Provide the (X, Y) coordinate of the cell's center where the given text is located.  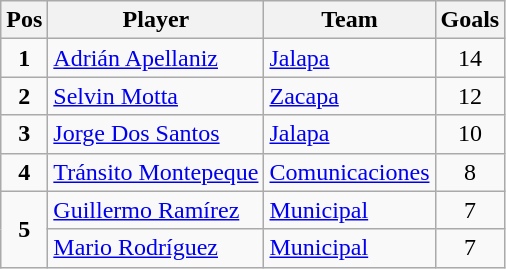
2 (24, 96)
Pos (24, 20)
Jorge Dos Santos (156, 134)
4 (24, 172)
Team (350, 20)
Comunicaciones (350, 172)
Zacapa (350, 96)
8 (470, 172)
Goals (470, 20)
Guillermo Ramírez (156, 210)
Selvin Motta (156, 96)
1 (24, 58)
Mario Rodríguez (156, 248)
Adrián Apellaniz (156, 58)
5 (24, 229)
10 (470, 134)
Tránsito Montepeque (156, 172)
3 (24, 134)
12 (470, 96)
Player (156, 20)
14 (470, 58)
